Locate the cell with the specified text and output its [x, y] center coordinate. 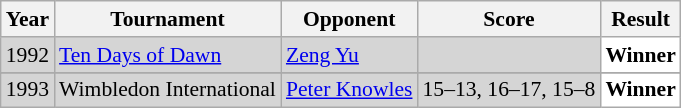
Year [28, 19]
Peter Knowles [350, 90]
Score [510, 19]
Ten Days of Dawn [168, 55]
1993 [28, 90]
1992 [28, 55]
Result [640, 19]
Tournament [168, 19]
Zeng Yu [350, 55]
Opponent [350, 19]
Wimbledon International [168, 90]
15–13, 16–17, 15–8 [510, 90]
